For the text-containing cell, return its midpoint in (X, Y) coordinate format. 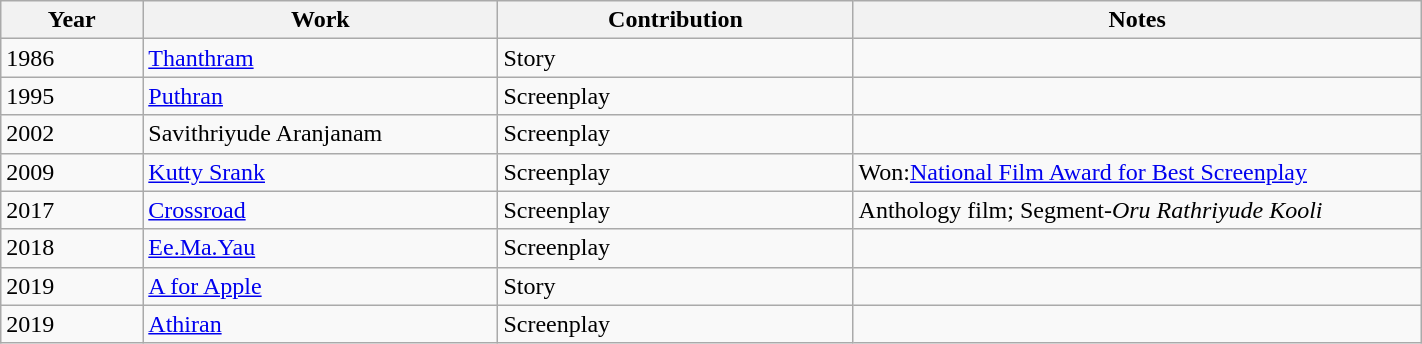
1995 (72, 96)
Kutty Srank (320, 172)
Savithriyude Aranjanam (320, 134)
1986 (72, 58)
2009 (72, 172)
Thanthram (320, 58)
Work (320, 20)
A for Apple (320, 286)
Year (72, 20)
Won:National Film Award for Best Screenplay (1137, 172)
Contribution (676, 20)
2002 (72, 134)
Anthology film; Segment-Oru Rathriyude Kooli (1137, 210)
2018 (72, 248)
2017 (72, 210)
Puthran (320, 96)
Ee.Ma.Yau (320, 248)
Athiran (320, 324)
Crossroad (320, 210)
Notes (1137, 20)
